Locate the cell with the specified text and output its (x, y) center coordinate. 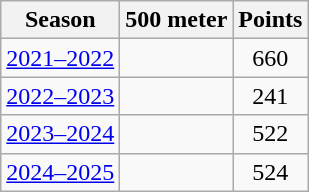
Points (270, 20)
Season (60, 20)
2022–2023 (60, 96)
2021–2022 (60, 58)
522 (270, 134)
241 (270, 96)
2023–2024 (60, 134)
2024–2025 (60, 172)
500 meter (176, 20)
524 (270, 172)
660 (270, 58)
